Search for the cell housing the specified text and yield its (x, y) center coordinate. 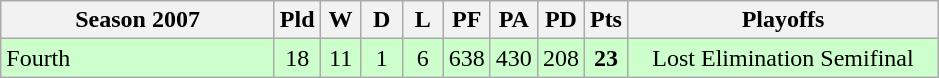
Pld (297, 20)
Lost Elimination Semifinal (782, 58)
18 (297, 58)
D (382, 20)
PF (466, 20)
L (422, 20)
W (340, 20)
Season 2007 (138, 20)
11 (340, 58)
PA (514, 20)
1 (382, 58)
Pts (606, 20)
638 (466, 58)
208 (560, 58)
PD (560, 20)
Playoffs (782, 20)
Fourth (138, 58)
23 (606, 58)
6 (422, 58)
430 (514, 58)
